Extract the [x, y] coordinate from the center of the cell holding the provided text.  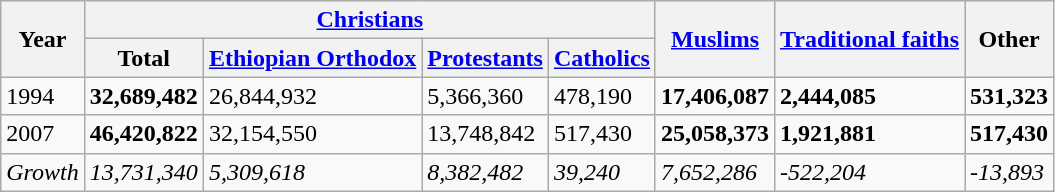
1,921,881 [870, 134]
-13,893 [1010, 172]
5,366,360 [486, 96]
Year [43, 39]
Christians [370, 20]
-522,204 [870, 172]
39,240 [602, 172]
2007 [43, 134]
32,689,482 [144, 96]
5,309,618 [312, 172]
26,844,932 [312, 96]
Growth [43, 172]
2,444,085 [870, 96]
Traditional faiths [870, 39]
Other [1010, 39]
Ethiopian Orthodox [312, 58]
Protestants [486, 58]
1994 [43, 96]
Total [144, 58]
Catholics [602, 58]
17,406,087 [714, 96]
46,420,822 [144, 134]
7,652,286 [714, 172]
32,154,550 [312, 134]
Muslims [714, 39]
13,748,842 [486, 134]
25,058,373 [714, 134]
478,190 [602, 96]
13,731,340 [144, 172]
531,323 [1010, 96]
8,382,482 [486, 172]
